Output the (X, Y) coordinate of the center of the cell containing the given text.  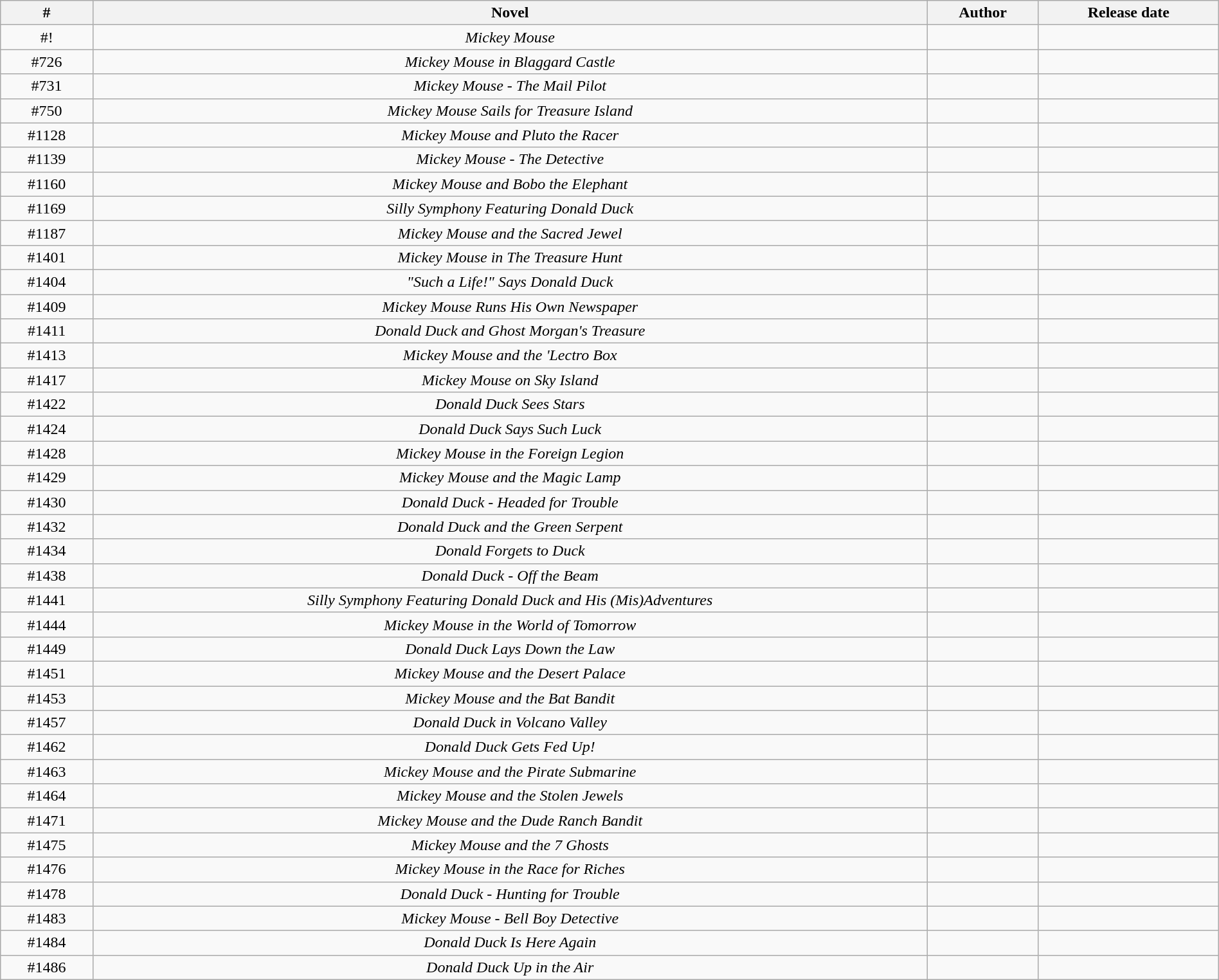
#! (47, 37)
Mickey Mouse in The Treasure Hunt (509, 257)
#1478 (47, 894)
#1428 (47, 453)
Donald Duck Sees Stars (509, 404)
Mickey Mouse on Sky Island (509, 380)
#1417 (47, 380)
Mickey Mouse and the 'Lectro Box (509, 356)
#1160 (47, 184)
# (47, 13)
Donald Duck - Hunting for Trouble (509, 894)
#1413 (47, 356)
Mickey Mouse Sails for Treasure Island (509, 111)
Donald Duck and the Green Serpent (509, 527)
#1475 (47, 845)
Mickey Mouse (509, 37)
#1463 (47, 772)
#1424 (47, 429)
#1401 (47, 257)
Mickey Mouse and Pluto the Racer (509, 135)
Mickey Mouse and the 7 Ghosts (509, 845)
Mickey Mouse and the Stolen Jewels (509, 796)
#750 (47, 111)
#1438 (47, 576)
#1441 (47, 600)
Mickey Mouse Runs His Own Newspaper (509, 307)
Mickey Mouse and the Bat Bandit (509, 698)
Mickey Mouse and the Desert Palace (509, 673)
#731 (47, 86)
#726 (47, 62)
#1486 (47, 967)
#1411 (47, 331)
"Such a Life!" Says Donald Duck (509, 282)
#1187 (47, 233)
Mickey Mouse and the Dude Ranch Bandit (509, 821)
Donald Duck in Volcano Valley (509, 723)
Silly Symphony Featuring Donald Duck and His (Mis)Adventures (509, 600)
Release date (1128, 13)
#1422 (47, 404)
#1471 (47, 821)
Mickey Mouse and Bobo the Elephant (509, 184)
#1483 (47, 918)
#1451 (47, 673)
Mickey Mouse in the World of Tomorrow (509, 624)
Donald Duck Lays Down the Law (509, 649)
Mickey Mouse and the Sacred Jewel (509, 233)
Donald Duck Gets Fed Up! (509, 747)
#1430 (47, 502)
#1449 (47, 649)
#1409 (47, 307)
#1476 (47, 869)
#1404 (47, 282)
#1444 (47, 624)
Mickey Mouse in the Foreign Legion (509, 453)
Donald Duck Is Here Again (509, 943)
Donald Duck - Off the Beam (509, 576)
#1434 (47, 551)
#1464 (47, 796)
#1429 (47, 478)
#1462 (47, 747)
Author (982, 13)
Novel (509, 13)
#1169 (47, 208)
Donald Duck Says Such Luck (509, 429)
Donald Duck and Ghost Morgan's Treasure (509, 331)
Silly Symphony Featuring Donald Duck (509, 208)
#1457 (47, 723)
Mickey Mouse - The Detective (509, 159)
#1139 (47, 159)
Mickey Mouse and the Pirate Submarine (509, 772)
Mickey Mouse and the Magic Lamp (509, 478)
Donald Duck - Headed for Trouble (509, 502)
Donald Forgets to Duck (509, 551)
Mickey Mouse - The Mail Pilot (509, 86)
Mickey Mouse in the Race for Riches (509, 869)
Donald Duck Up in the Air (509, 967)
#1453 (47, 698)
Mickey Mouse in Blaggard Castle (509, 62)
Mickey Mouse - Bell Boy Detective (509, 918)
#1432 (47, 527)
#1128 (47, 135)
#1484 (47, 943)
